Extract the (X, Y) coordinate from the center of the cell holding the provided text.  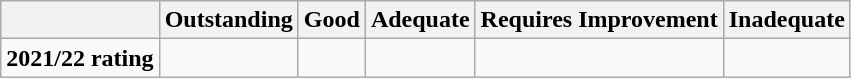
2021/22 rating (80, 58)
Inadequate (786, 20)
Adequate (420, 20)
Outstanding (228, 20)
Good (332, 20)
Requires Improvement (599, 20)
